Return [X, Y] of the center of cell containing provided text 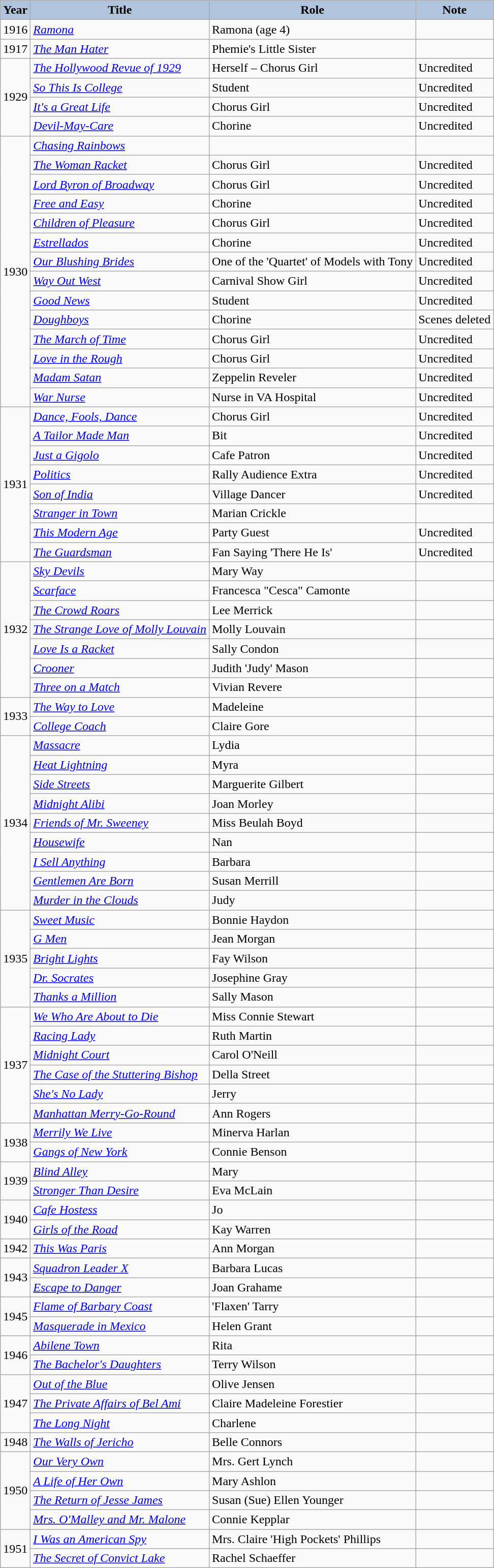
Title [120, 10]
A Tailor Made Man [120, 436]
1938 [15, 1142]
Olive Jensen [313, 1384]
Rachel Schaeffer [313, 1558]
1950 [15, 1490]
The Guardsman [120, 552]
Sweet Music [120, 920]
Ramona (age 4) [313, 29]
Zeppelin Reveler [313, 378]
War Nurse [120, 397]
I Was an American Spy [120, 1539]
It's a Great Life [120, 107]
Mrs. Claire 'High Pockets' Phillips [313, 1539]
Mary Way [313, 571]
Marguerite Gilbert [313, 784]
Masquerade in Mexico [120, 1326]
Connie Kepplar [313, 1520]
Flame of Barbary Coast [120, 1307]
Love in the Rough [120, 358]
Side Streets [120, 784]
Fan Saying 'There He Is' [313, 552]
1929 [15, 97]
Dance, Fools, Dance [120, 416]
Barbara [313, 862]
1948 [15, 1442]
Thanks a Million [120, 997]
Judith 'Judy' Mason [313, 668]
Squadron Leader X [120, 1268]
1940 [15, 1220]
Children of Pleasure [120, 223]
1930 [15, 272]
Jean Morgan [313, 939]
So This Is College [120, 87]
Crooner [120, 668]
Cafe Hostess [120, 1210]
1933 [15, 716]
Fay Wilson [313, 958]
Role [313, 10]
Racing Lady [120, 1036]
Massacre [120, 745]
Son of India [120, 494]
Joan Grahame [313, 1287]
Bonnie Haydon [313, 920]
Mrs. O'Malley and Mr. Malone [120, 1520]
The Bachelor's Daughters [120, 1365]
Jo [313, 1210]
The Way to Love [120, 707]
Sky Devils [120, 571]
Estrellados [120, 243]
Stranger in Town [120, 513]
Our Blushing Brides [120, 262]
Housewife [120, 842]
The Case of the Stuttering Bishop [120, 1074]
Helen Grant [313, 1326]
Carol O'Neill [313, 1055]
1942 [15, 1249]
The Private Affairs of Bel Ami [120, 1403]
The Strange Love of Molly Louvain [120, 629]
Abilene Town [120, 1345]
Manhattan Merry-Go-Round [120, 1113]
The Return of Jesse James [120, 1500]
Politics [120, 474]
She's No Lady [120, 1094]
Lydia [313, 745]
Escape to Danger [120, 1287]
Jerry [313, 1094]
Herself – Chorus Girl [313, 68]
Bit [313, 436]
Midnight Court [120, 1055]
1935 [15, 958]
Lord Byron of Broadway [120, 184]
Three on a Match [120, 687]
Eva McLain [313, 1191]
Good News [120, 300]
The Hollywood Revue of 1929 [120, 68]
Ann Rogers [313, 1113]
Sally Condon [313, 649]
The Walls of Jericho [120, 1442]
1937 [15, 1065]
G Men [120, 939]
Minerva Harlan [313, 1132]
Murder in the Clouds [120, 900]
Della Street [313, 1074]
Cafe Patron [313, 455]
Mary [313, 1171]
Molly Louvain [313, 629]
Scenes deleted [454, 320]
Miss Beulah Boyd [313, 823]
Bright Lights [120, 958]
Josephine Gray [313, 978]
1917 [15, 49]
1916 [15, 29]
Joan Morley [313, 803]
Lee Merrick [313, 610]
Note [454, 10]
The Long Night [120, 1423]
Vivian Revere [313, 687]
The Crowd Roars [120, 610]
Judy [313, 900]
The Secret of Convict Lake [120, 1558]
We Who Are About to Die [120, 1016]
Myra [313, 765]
1945 [15, 1316]
Blind Alley [120, 1171]
Free and Easy [120, 203]
Ruth Martin [313, 1036]
Girls of the Road [120, 1229]
Love Is a Racket [120, 649]
Chasing Rainbows [120, 145]
1943 [15, 1278]
Just a Gigolo [120, 455]
This Was Paris [120, 1249]
The March of Time [120, 339]
Devil-May-Care [120, 126]
Connie Benson [313, 1152]
College Coach [120, 726]
Miss Connie Stewart [313, 1016]
1951 [15, 1549]
1931 [15, 484]
I Sell Anything [120, 862]
Rally Audience Extra [313, 474]
Year [15, 10]
Carnival Show Girl [313, 281]
Gentlemen Are Born [120, 881]
One of the 'Quartet' of Models with Tony [313, 262]
Mrs. Gert Lynch [313, 1461]
1939 [15, 1181]
Mary Ashlon [313, 1481]
Out of the Blue [120, 1384]
Gangs of New York [120, 1152]
A Life of Her Own [120, 1481]
Our Very Own [120, 1461]
This Modern Age [120, 532]
1947 [15, 1403]
Madam Satan [120, 378]
Dr. Socrates [120, 978]
Way Out West [120, 281]
Nurse in VA Hospital [313, 397]
Kay Warren [313, 1229]
Sally Mason [313, 997]
Claire Madeleine Forestier [313, 1403]
Rita [313, 1345]
Claire Gore [313, 726]
Susan (Sue) Ellen Younger [313, 1500]
Scarface [120, 591]
Heat Lightning [120, 765]
1946 [15, 1355]
Charlene [313, 1423]
Marian Crickle [313, 513]
Madeleine [313, 707]
Midnight Alibi [120, 803]
1934 [15, 823]
Merrily We Live [120, 1132]
Doughboys [120, 320]
The Man Hater [120, 49]
The Woman Racket [120, 165]
1932 [15, 629]
'Flaxen' Tarry [313, 1307]
Ann Morgan [313, 1249]
Phemie's Little Sister [313, 49]
Nan [313, 842]
Barbara Lucas [313, 1268]
Terry Wilson [313, 1365]
Francesca "Cesca" Camonte [313, 591]
Stronger Than Desire [120, 1191]
Friends of Mr. Sweeney [120, 823]
Susan Merrill [313, 881]
Party Guest [313, 532]
Belle Connors [313, 1442]
Ramona [120, 29]
Village Dancer [313, 494]
